Search for the cell housing the specified text and yield its [X, Y] center coordinate. 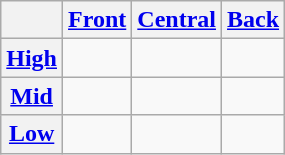
Mid [32, 96]
Front [98, 20]
High [32, 58]
Low [32, 134]
Back [254, 20]
Central [177, 20]
